For the text-containing cell, return its midpoint in (x, y) coordinate format. 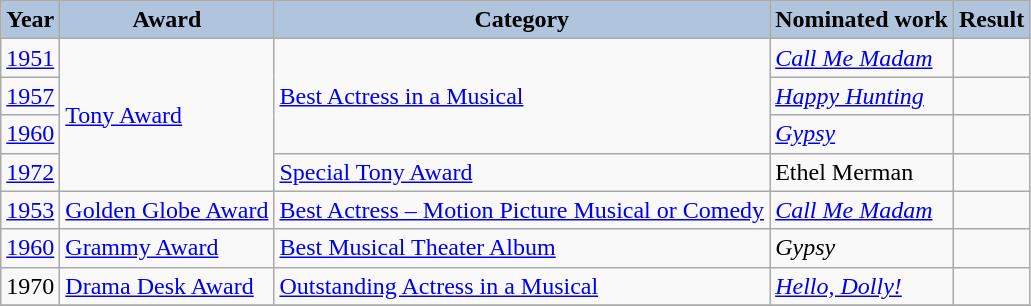
Outstanding Actress in a Musical (522, 286)
Result (991, 20)
1957 (30, 96)
Ethel Merman (862, 172)
1951 (30, 58)
Grammy Award (167, 248)
1970 (30, 286)
Category (522, 20)
Drama Desk Award (167, 286)
1972 (30, 172)
Golden Globe Award (167, 210)
Tony Award (167, 115)
Year (30, 20)
Nominated work (862, 20)
Best Actress – Motion Picture Musical or Comedy (522, 210)
Best Actress in a Musical (522, 96)
Best Musical Theater Album (522, 248)
Happy Hunting (862, 96)
Special Tony Award (522, 172)
Hello, Dolly! (862, 286)
1953 (30, 210)
Award (167, 20)
